Locate the cell with the specified text and output its (x, y) center coordinate. 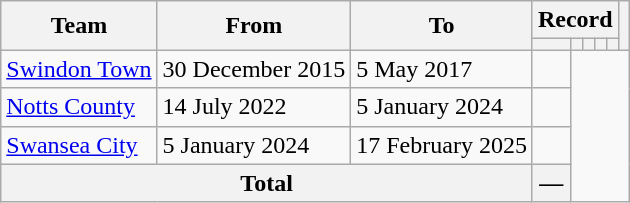
Notts County (79, 107)
5 May 2017 (442, 69)
Swindon Town (79, 69)
30 December 2015 (254, 69)
Swansea City (79, 145)
Total (267, 183)
To (442, 26)
14 July 2022 (254, 107)
From (254, 26)
Record (575, 20)
17 February 2025 (442, 145)
— (551, 183)
Team (79, 26)
